Capture the cell that displays the provided text and extract its (x, y) central coordinate. 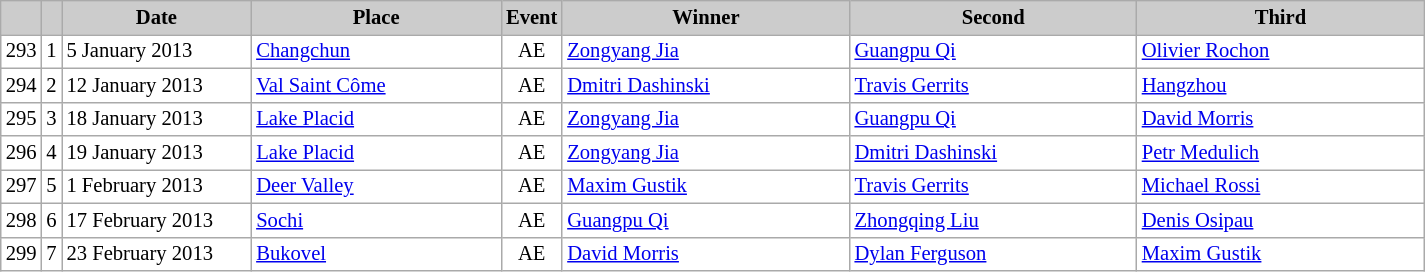
Date (157, 17)
299 (22, 254)
4 (51, 153)
Second (994, 17)
297 (22, 186)
1 (51, 51)
Denis Osipau (1280, 220)
Dylan Ferguson (994, 254)
1 February 2013 (157, 186)
298 (22, 220)
Hangzhou (1280, 85)
17 February 2013 (157, 220)
6 (51, 220)
Winner (706, 17)
293 (22, 51)
12 January 2013 (157, 85)
23 February 2013 (157, 254)
5 January 2013 (157, 51)
Deer Valley (376, 186)
3 (51, 119)
Third (1280, 17)
294 (22, 85)
Val Saint Côme (376, 85)
Sochi (376, 220)
18 January 2013 (157, 119)
Event (532, 17)
295 (22, 119)
Zhongqing Liu (994, 220)
Changchun (376, 51)
Michael Rossi (1280, 186)
5 (51, 186)
Place (376, 17)
Olivier Rochon (1280, 51)
19 January 2013 (157, 153)
Petr Medulich (1280, 153)
296 (22, 153)
7 (51, 254)
Bukovel (376, 254)
2 (51, 85)
